Output the (x, y) coordinate of the center of the cell containing the given text.  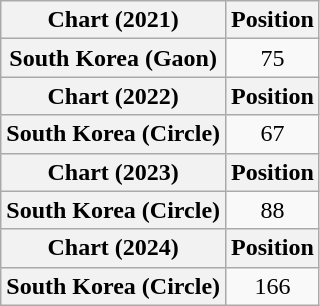
Chart (2022) (114, 96)
166 (273, 286)
Chart (2024) (114, 248)
88 (273, 210)
75 (273, 58)
67 (273, 134)
Chart (2021) (114, 20)
South Korea (Gaon) (114, 58)
Chart (2023) (114, 172)
